For the text-containing cell, return its midpoint in (X, Y) coordinate format. 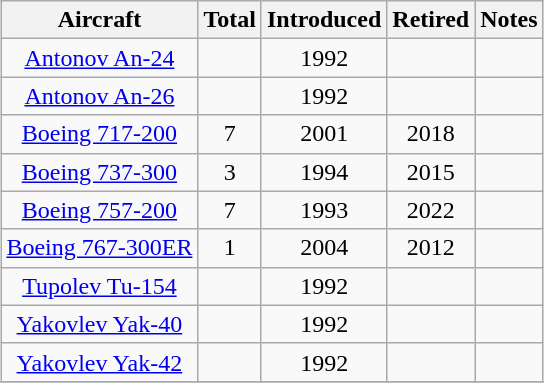
Total (230, 20)
Notes (509, 20)
Boeing 737-300 (100, 172)
1 (230, 248)
2018 (431, 134)
1994 (324, 172)
3 (230, 172)
2004 (324, 248)
Introduced (324, 20)
Tupolev Tu-154 (100, 286)
Yakovlev Yak-40 (100, 324)
Antonov An-24 (100, 58)
1993 (324, 210)
2015 (431, 172)
2001 (324, 134)
Antonov An-26 (100, 96)
Yakovlev Yak-42 (100, 362)
Boeing 767-300ER (100, 248)
2012 (431, 248)
Aircraft (100, 20)
2022 (431, 210)
Retired (431, 20)
Boeing 757-200 (100, 210)
Boeing 717-200 (100, 134)
